Scan for the cell matching the given text and deliver its [X, Y] coordinate at center. 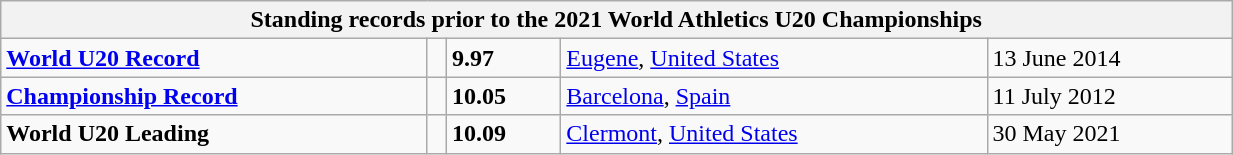
9.97 [503, 58]
Barcelona, Spain [774, 96]
Standing records prior to the 2021 World Athletics U20 Championships [616, 20]
World U20 Record [214, 58]
30 May 2021 [1110, 134]
Eugene, United States [774, 58]
10.09 [503, 134]
13 June 2014 [1110, 58]
Championship Record [214, 96]
10.05 [503, 96]
Clermont, United States [774, 134]
World U20 Leading [214, 134]
11 July 2012 [1110, 96]
